Find where the given text appears and provide that cell's center as (X, Y) coordinate. 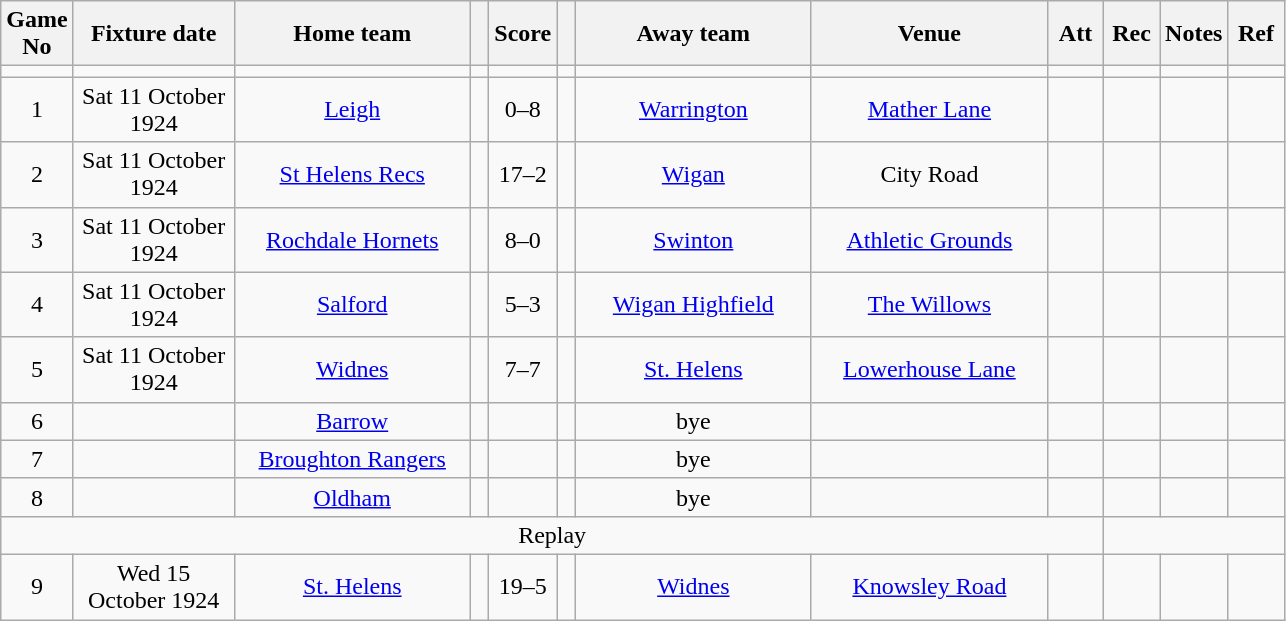
17–2 (523, 174)
Wigan (693, 174)
Fixture date (154, 34)
7–7 (523, 370)
Ref (1256, 34)
Rec (1132, 34)
St Helens Recs (352, 174)
Swinton (693, 240)
9 (37, 586)
Venue (929, 34)
Wed 15 October 1924 (154, 586)
Athletic Grounds (929, 240)
Mather Lane (929, 110)
Lowerhouse Lane (929, 370)
The Willows (929, 304)
Game No (37, 34)
Away team (693, 34)
19–5 (523, 586)
Score (523, 34)
Broughton Rangers (352, 459)
Home team (352, 34)
8–0 (523, 240)
1 (37, 110)
Knowsley Road (929, 586)
Leigh (352, 110)
5–3 (523, 304)
7 (37, 459)
Rochdale Hornets (352, 240)
Att (1075, 34)
City Road (929, 174)
0–8 (523, 110)
Oldham (352, 497)
Replay (552, 535)
4 (37, 304)
8 (37, 497)
Wigan Highfield (693, 304)
Barrow (352, 421)
Notes (1194, 34)
2 (37, 174)
5 (37, 370)
3 (37, 240)
6 (37, 421)
Warrington (693, 110)
Salford (352, 304)
